Scan for the cell matching the given text and deliver its (x, y) coordinate at center. 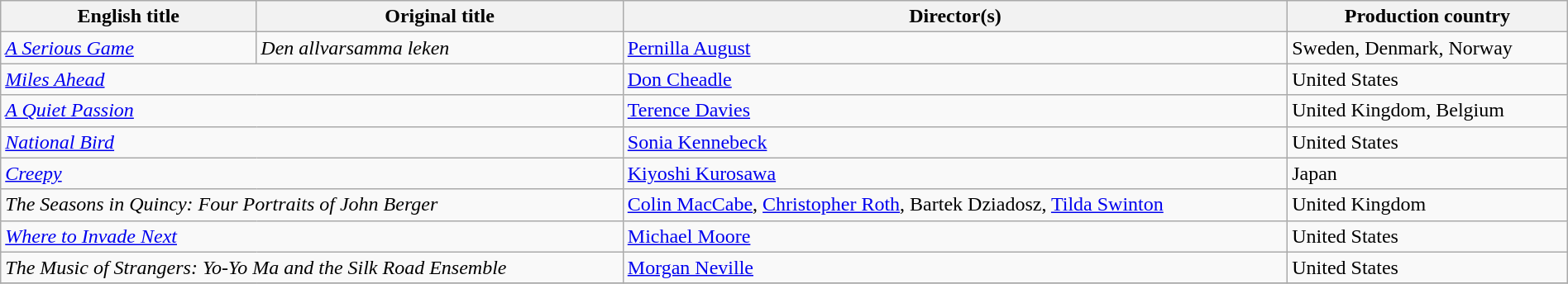
Terence Davies (954, 111)
Japan (1427, 173)
Creepy (313, 173)
Den allvarsamma leken (440, 48)
Kiyoshi Kurosawa (954, 173)
Michael Moore (954, 236)
Morgan Neville (954, 267)
Don Cheadle (954, 79)
The Music of Strangers: Yo-Yo Ma and the Silk Road Ensemble (313, 267)
Production country (1427, 17)
Colin MacCabe, Christopher Roth, Bartek Dziadosz, Tilda Swinton (954, 205)
United Kingdom (1427, 205)
Director(s) (954, 17)
Sonia Kennebeck (954, 142)
Miles Ahead (313, 79)
The Seasons in Quincy: Four Portraits of John Berger (313, 205)
English title (129, 17)
National Bird (313, 142)
United Kingdom, Belgium (1427, 111)
A Serious Game (129, 48)
A Quiet Passion (313, 111)
Sweden, Denmark, Norway (1427, 48)
Original title (440, 17)
Where to Invade Next (313, 236)
Pernilla August (954, 48)
